Extract the [X, Y] coordinate from the center of the cell holding the provided text.  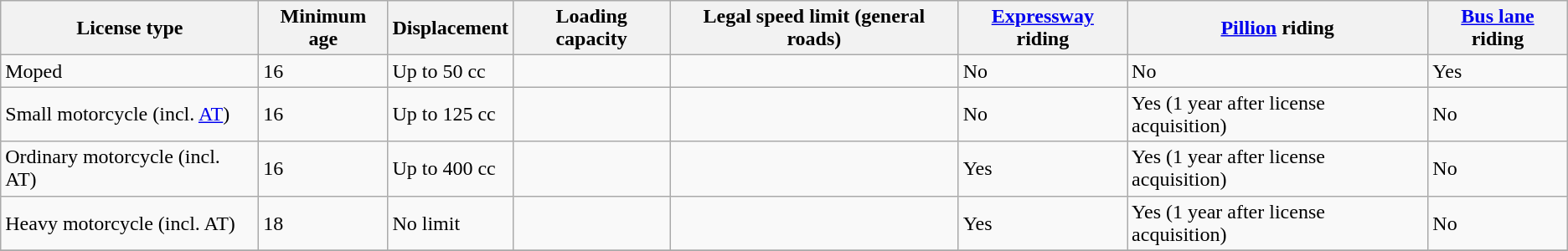
Up to 125 cc [451, 114]
Small motorcycle (incl. AT) [130, 114]
Moped [130, 71]
Ordinary motorcycle (incl. AT) [130, 169]
Up to 50 cc [451, 71]
Up to 400 cc [451, 169]
Expressway riding [1042, 28]
Minimum age [323, 28]
License type [130, 28]
Legal speed limit (general roads) [814, 28]
18 [323, 223]
No limit [451, 223]
Heavy motorcycle (incl. AT) [130, 223]
Loading capacity [591, 28]
Bus lane riding [1498, 28]
Pillion riding [1278, 28]
Displacement [451, 28]
